Provide the [X, Y] coordinate of the cell's center where the given text is located.  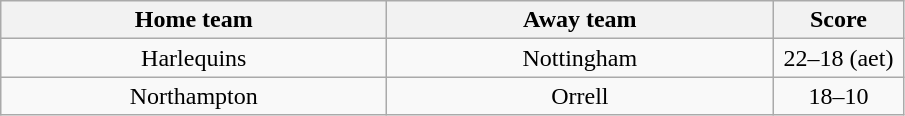
Harlequins [194, 58]
Orrell [580, 96]
Northampton [194, 96]
Home team [194, 20]
22–18 (aet) [838, 58]
Away team [580, 20]
Nottingham [580, 58]
18–10 [838, 96]
Score [838, 20]
